Scan for the cell matching the given text and deliver its [X, Y] coordinate at center. 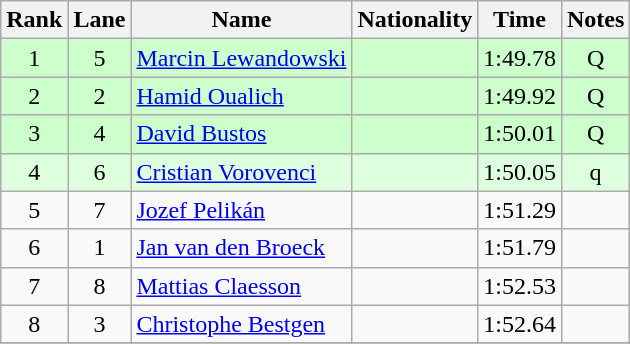
1:52.53 [520, 286]
Time [520, 20]
1:49.92 [520, 96]
Mattias Claesson [242, 286]
Marcin Lewandowski [242, 58]
Nationality [415, 20]
Christophe Bestgen [242, 324]
Notes [595, 20]
1:52.64 [520, 324]
1:50.01 [520, 134]
Name [242, 20]
David Bustos [242, 134]
Jozef Pelikán [242, 210]
q [595, 172]
1:51.29 [520, 210]
Jan van den Broeck [242, 248]
Rank [34, 20]
Cristian Vorovenci [242, 172]
1:51.79 [520, 248]
Hamid Oualich [242, 96]
1:49.78 [520, 58]
Lane [100, 20]
1:50.05 [520, 172]
